Scan for the cell matching the given text and deliver its (x, y) coordinate at center. 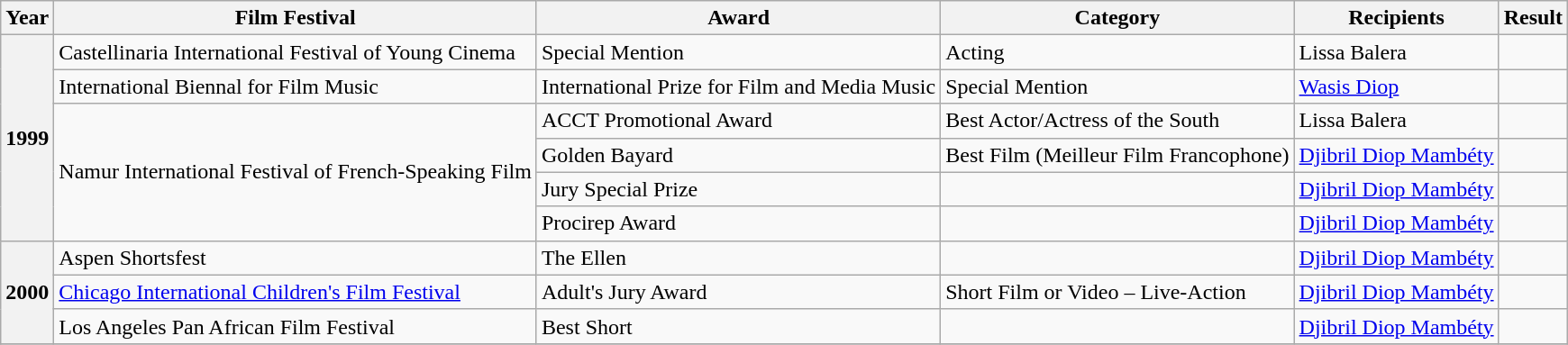
Acting (1117, 52)
Category (1117, 18)
Castellinaria International Festival of Young Cinema (296, 52)
Best Actor/Actress of the South (1117, 121)
Los Angeles Pan African Film Festival (296, 326)
Namur International Festival of French-Speaking Film (296, 172)
1999 (27, 138)
International Prize for Film and Media Music (738, 86)
International Biennal for Film Music (296, 86)
Year (27, 18)
Wasis Diop (1397, 86)
Result (1533, 18)
2000 (27, 292)
Best Film (Meilleur Film Francophone) (1117, 155)
Chicago International Children's Film Festival (296, 292)
Film Festival (296, 18)
Procirep Award (738, 223)
Short Film or Video – Live-Action (1117, 292)
ACCT Promotional Award (738, 121)
Best Short (738, 326)
The Ellen (738, 258)
Jury Special Prize (738, 189)
Adult's Jury Award (738, 292)
Recipients (1397, 18)
Aspen Shortsfest (296, 258)
Golden Bayard (738, 155)
Award (738, 18)
